Scan for the cell matching the given text and deliver its (x, y) coordinate at center. 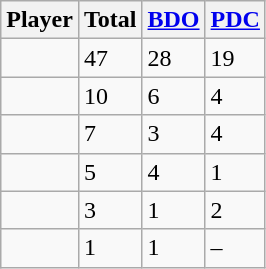
28 (174, 58)
2 (235, 210)
Total (110, 20)
BDO (174, 20)
10 (110, 96)
Player (40, 20)
5 (110, 172)
7 (110, 134)
47 (110, 58)
6 (174, 96)
19 (235, 58)
PDC (235, 20)
– (235, 248)
